Search for the cell housing the specified text and yield its [X, Y] center coordinate. 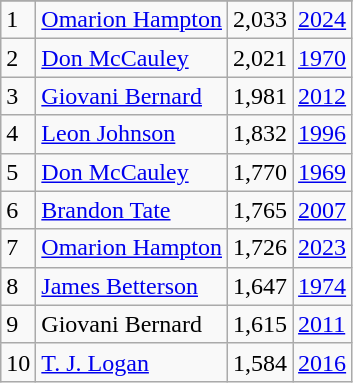
T. J. Logan [132, 362]
2016 [322, 362]
1996 [322, 134]
1,981 [260, 96]
1,615 [260, 324]
6 [18, 210]
1,770 [260, 172]
9 [18, 324]
1,726 [260, 248]
1,832 [260, 134]
4 [18, 134]
Brandon Tate [132, 210]
5 [18, 172]
Leon Johnson [132, 134]
2011 [322, 324]
1969 [322, 172]
2,033 [260, 20]
2,021 [260, 58]
10 [18, 362]
2012 [322, 96]
2007 [322, 210]
James Betterson [132, 286]
1,765 [260, 210]
2 [18, 58]
8 [18, 286]
3 [18, 96]
7 [18, 248]
1,647 [260, 286]
1,584 [260, 362]
2024 [322, 20]
1970 [322, 58]
1 [18, 20]
2023 [322, 248]
1974 [322, 286]
